Return the (X, Y) coordinate for the center point of the cell that contains the specified text.  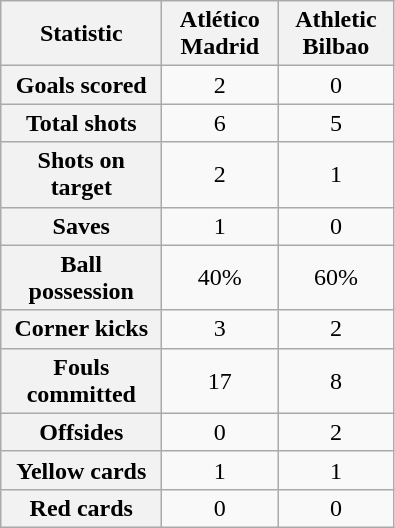
Yellow cards (82, 470)
Shots on target (82, 174)
Statistic (82, 34)
17 (220, 380)
Offsides (82, 432)
6 (220, 123)
Red cards (82, 508)
Athletic Bilbao (336, 34)
8 (336, 380)
Ball possession (82, 278)
60% (336, 278)
40% (220, 278)
Fouls committed (82, 380)
5 (336, 123)
Atlético Madrid (220, 34)
Corner kicks (82, 329)
Total shots (82, 123)
3 (220, 329)
Goals scored (82, 85)
Saves (82, 226)
